Identify which cell holds the provided text, then report its [x, y] central coordinate. 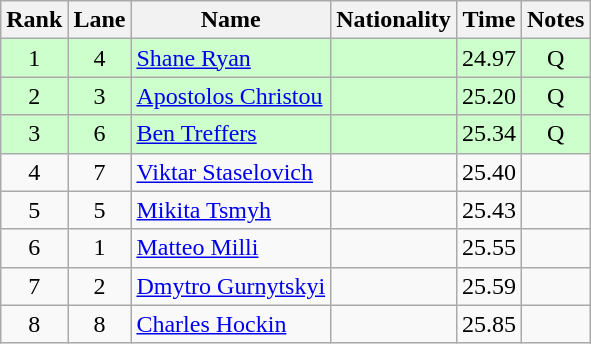
Matteo Milli [231, 248]
Ben Treffers [231, 134]
24.97 [488, 58]
25.43 [488, 210]
Nationality [394, 20]
25.55 [488, 248]
Dmytro Gurnytskyi [231, 286]
25.59 [488, 286]
Notes [555, 20]
Apostolos Christou [231, 96]
Viktar Staselovich [231, 172]
25.34 [488, 134]
Lane [100, 20]
Charles Hockin [231, 324]
Name [231, 20]
Mikita Tsmyh [231, 210]
25.20 [488, 96]
Shane Ryan [231, 58]
Rank [34, 20]
25.85 [488, 324]
25.40 [488, 172]
Time [488, 20]
